Search for the cell housing the specified text and yield its [X, Y] center coordinate. 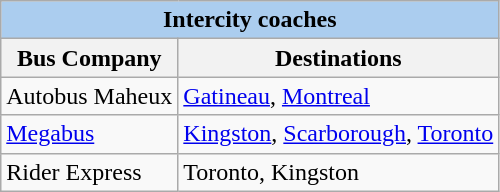
Megabus [90, 134]
Autobus Maheux [90, 96]
Rider Express [90, 172]
Intercity coaches [250, 20]
Toronto, Kingston [338, 172]
Gatineau, Montreal [338, 96]
Kingston, Scarborough, Toronto [338, 134]
Destinations [338, 58]
Bus Company [90, 58]
